Pinpoint the cell where the given text exists, returning its [X, Y] midpoint coordinate. 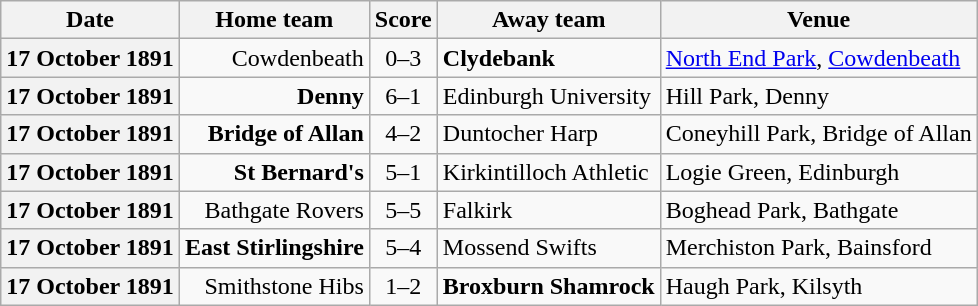
Score [403, 20]
Hill Park, Denny [818, 96]
Clydebank [548, 58]
Cowdenbeath [274, 58]
Mossend Swifts [548, 248]
St Bernard's [274, 172]
Denny [274, 96]
Bathgate Rovers [274, 210]
East Stirlingshire [274, 248]
Boghead Park, Bathgate [818, 210]
Logie Green, Edinburgh [818, 172]
Falkirk [548, 210]
5–4 [403, 248]
Bridge of Allan [274, 134]
North End Park, Cowdenbeath [818, 58]
Edinburgh University [548, 96]
Away team [548, 20]
Haugh Park, Kilsyth [818, 286]
Date [90, 20]
Venue [818, 20]
1–2 [403, 286]
0–3 [403, 58]
Broxburn Shamrock [548, 286]
Kirkintilloch Athletic [548, 172]
Duntocher Harp [548, 134]
6–1 [403, 96]
Smithstone Hibs [274, 286]
Home team [274, 20]
Merchiston Park, Bainsford [818, 248]
4–2 [403, 134]
5–1 [403, 172]
5–5 [403, 210]
Coneyhill Park, Bridge of Allan [818, 134]
